Identify which cell holds the provided text, then report its [X, Y] central coordinate. 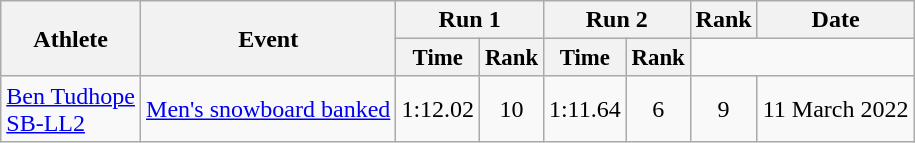
9 [724, 108]
Run 1 [470, 20]
Ben Tudhope SB-LL2 [71, 108]
Run 2 [616, 20]
Event [268, 39]
Men's snowboard banked [268, 108]
6 [658, 108]
11 March 2022 [836, 108]
10 [512, 108]
Athlete [71, 39]
Date [836, 20]
1:11.64 [584, 108]
1:12.02 [438, 108]
